Detect which cell encompasses the target text, then output its [X, Y] center coordinate. 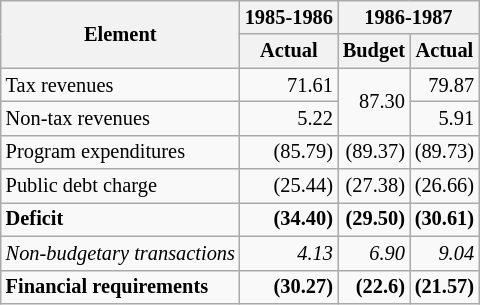
Public debt charge [120, 186]
(85.79) [289, 152]
(30.61) [444, 219]
(25.44) [289, 186]
(21.57) [444, 287]
(89.73) [444, 152]
71.61 [289, 85]
Financial requirements [120, 287]
6.90 [374, 253]
Non-budgetary transactions [120, 253]
79.87 [444, 85]
4.13 [289, 253]
(30.27) [289, 287]
5.22 [289, 118]
(26.66) [444, 186]
(89.37) [374, 152]
Element [120, 34]
(34.40) [289, 219]
(22.6) [374, 287]
1986-1987 [408, 17]
Non-tax revenues [120, 118]
Program expenditures [120, 152]
Budget [374, 51]
5.91 [444, 118]
1985-1986 [289, 17]
Deficit [120, 219]
87.30 [374, 102]
(27.38) [374, 186]
Tax revenues [120, 85]
9.04 [444, 253]
(29.50) [374, 219]
